Return (x, y) of the center of cell containing provided text 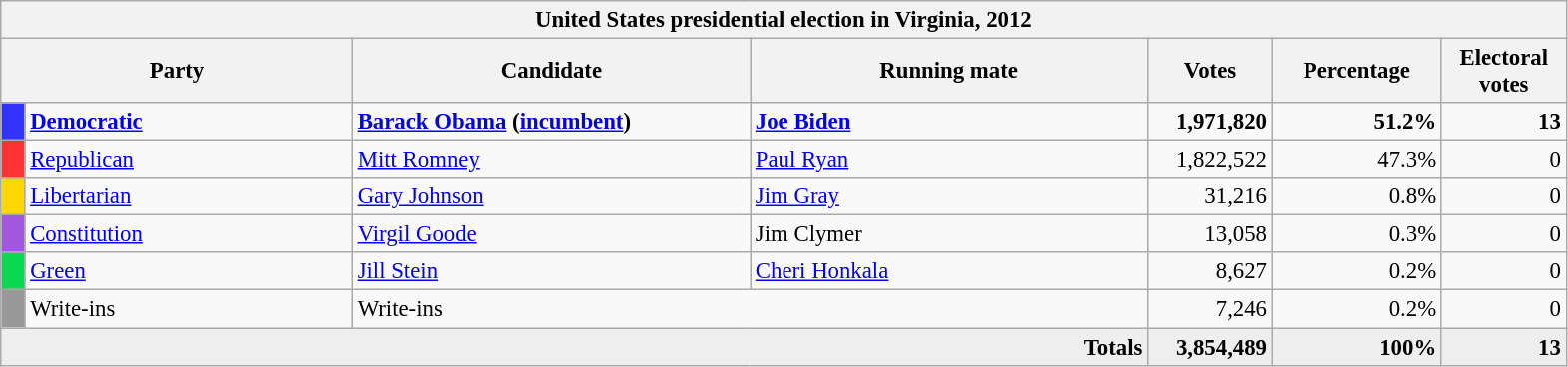
Votes (1210, 72)
Jim Clymer (949, 234)
Totals (575, 347)
31,216 (1210, 196)
Democratic (189, 122)
Virgil Goode (551, 234)
47.3% (1356, 160)
Gary Johnson (551, 196)
Barack Obama (incumbent) (551, 122)
Cheri Honkala (949, 272)
United States presidential election in Virginia, 2012 (784, 20)
100% (1356, 347)
13,058 (1210, 234)
Joe Biden (949, 122)
Percentage (1356, 72)
Paul Ryan (949, 160)
0.8% (1356, 196)
Green (189, 272)
Jill Stein (551, 272)
Constitution (189, 234)
Republican (189, 160)
Party (178, 72)
Jim Gray (949, 196)
8,627 (1210, 272)
1,822,522 (1210, 160)
0.3% (1356, 234)
Candidate (551, 72)
Running mate (949, 72)
7,246 (1210, 309)
51.2% (1356, 122)
Electoral votes (1503, 72)
1,971,820 (1210, 122)
Libertarian (189, 196)
Mitt Romney (551, 160)
3,854,489 (1210, 347)
